Determine the (X, Y) coordinate at the center of the cell enclosing the given text.  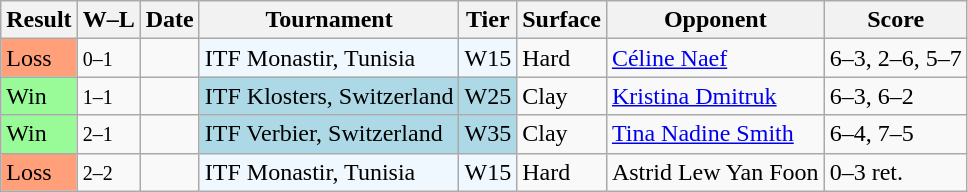
Surface (562, 20)
Tier (488, 20)
Result (39, 20)
6–3, 6–2 (896, 96)
6–4, 7–5 (896, 134)
W–L (108, 20)
Date (170, 20)
W35 (488, 134)
Céline Naef (715, 58)
1–1 (108, 96)
W25 (488, 96)
2–2 (108, 172)
Tina Nadine Smith (715, 134)
0–3 ret. (896, 172)
Opponent (715, 20)
Tournament (329, 20)
6–3, 2–6, 5–7 (896, 58)
ITF Verbier, Switzerland (329, 134)
Score (896, 20)
0–1 (108, 58)
Kristina Dmitruk (715, 96)
2–1 (108, 134)
ITF Klosters, Switzerland (329, 96)
Astrid Lew Yan Foon (715, 172)
